Locate the cell with the specified text and output its [x, y] center coordinate. 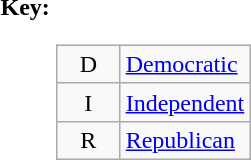
D [89, 64]
Republican [185, 140]
Democratic [185, 64]
I [89, 102]
Independent [185, 102]
R [89, 140]
